Search for the cell housing the specified text and yield its [x, y] center coordinate. 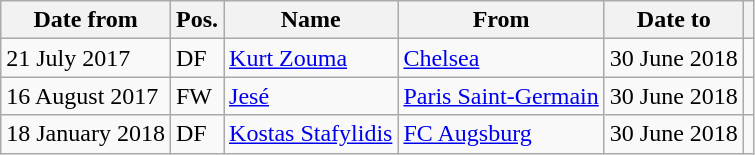
Date to [674, 20]
Paris Saint-Germain [501, 96]
18 January 2018 [86, 134]
FC Augsburg [501, 134]
Kurt Zouma [311, 58]
21 July 2017 [86, 58]
Name [311, 20]
Pos. [196, 20]
FW [196, 96]
Jesé [311, 96]
From [501, 20]
Kostas Stafylidis [311, 134]
Date from [86, 20]
16 August 2017 [86, 96]
Chelsea [501, 58]
